Pinpoint the cell where the given text exists, returning its [x, y] midpoint coordinate. 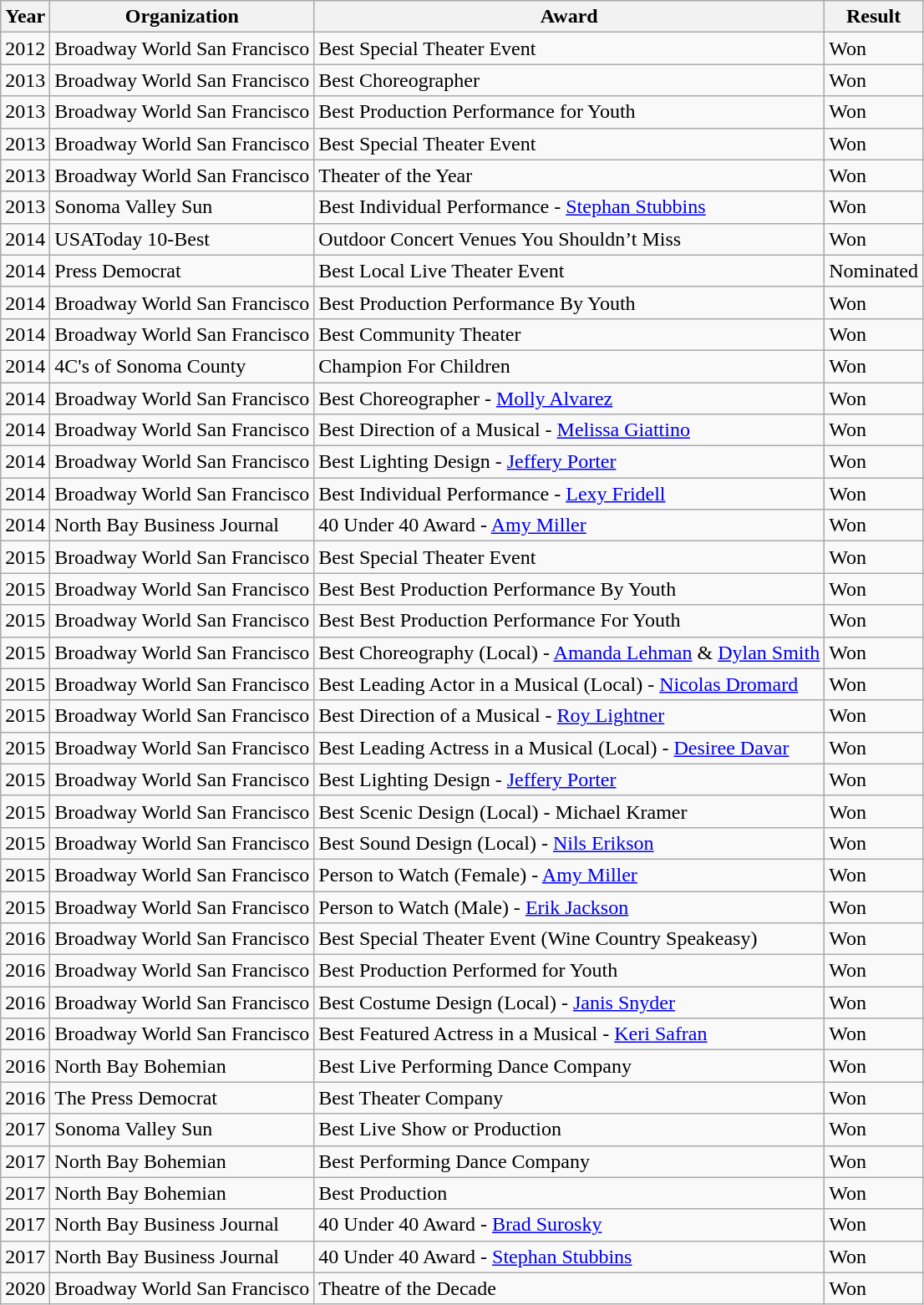
Best Costume Design (Local) - Janis Snyder [570, 1003]
Person to Watch (Male) - Erik Jackson [570, 906]
Best Leading Actress in a Musical (Local) - Desiree Davar [570, 748]
Best Live Performing Dance Company [570, 1066]
Best Scenic Design (Local) - Michael Kramer [570, 811]
Theatre of the Decade [570, 1288]
Best Individual Performance - Stephan Stubbins [570, 207]
Result [874, 17]
Press Democrat [182, 271]
40 Under 40 Award - Amy Miller [570, 526]
2020 [25, 1288]
Best Featured Actress in a Musical - Keri Safran [570, 1034]
The Press Democrat [182, 1098]
40 Under 40 Award - Stephan Stubbins [570, 1257]
4C's of Sonoma County [182, 366]
Best Choreography (Local) - Amanda Lehman & Dylan Smith [570, 652]
Best Production Performance By Youth [570, 302]
Best Leading Actor in a Musical (Local) - Nicolas Dromard [570, 684]
Champion For Children [570, 366]
Best Performing Dance Company [570, 1161]
Best Production Performance for Youth [570, 112]
Best Individual Performance - Lexy Fridell [570, 494]
Award [570, 17]
Person to Watch (Female) - Amy Miller [570, 875]
Best Live Show or Production [570, 1130]
Nominated [874, 271]
Best Direction of a Musical - Roy Lightner [570, 716]
Best Best Production Performance By Youth [570, 589]
40 Under 40 Award - Brad Surosky [570, 1225]
2012 [25, 48]
Best Community Theater [570, 334]
Best Production Performed for Youth [570, 971]
Year [25, 17]
Organization [182, 17]
Best Sound Design (Local) - Nils Erikson [570, 843]
Best Best Production Performance For Youth [570, 621]
Best Theater Company [570, 1098]
Best Production [570, 1193]
USAToday 10-Best [182, 239]
Best Choreographer - Molly Alvarez [570, 399]
Outdoor Concert Venues You Shouldn’t Miss [570, 239]
Best Direction of a Musical - Melissa Giattino [570, 430]
Best Choreographer [570, 80]
Theater of the Year [570, 175]
Best Local Live Theater Event [570, 271]
Best Special Theater Event (Wine Country Speakeasy) [570, 939]
